Determine the [X, Y] coordinate at the center of the cell enclosing the given text.  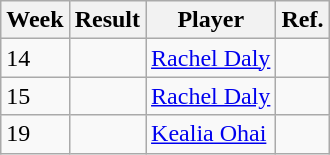
14 [35, 58]
Kealia Ohai [211, 134]
19 [35, 134]
Week [35, 20]
Player [211, 20]
Result [107, 20]
Ref. [302, 20]
15 [35, 96]
